For the text-containing cell, return its midpoint in (x, y) coordinate format. 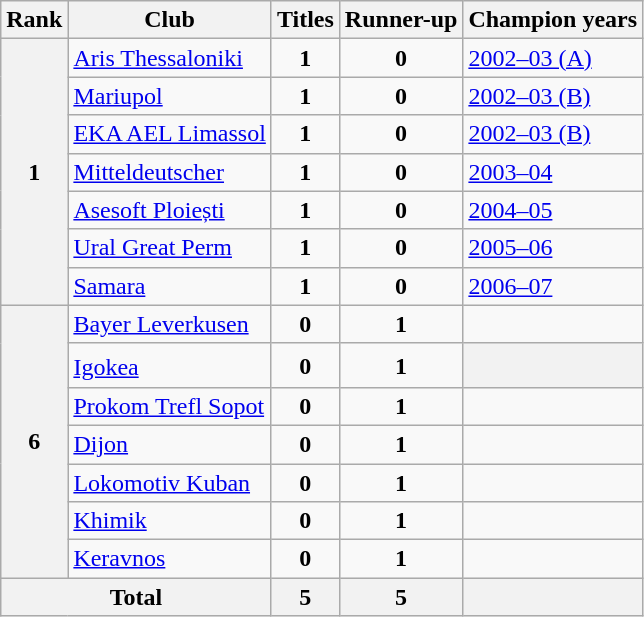
Mariupol (170, 96)
Khimik (170, 521)
Club (170, 20)
Prokom Trefl Sopot (170, 406)
2003–04 (553, 172)
Samara (170, 286)
Mitteldeutscher (170, 172)
Asesoft Ploiești (170, 210)
2002–03 (A) (553, 58)
Keravnos (170, 559)
Aris Thessaloniki (170, 58)
Bayer Leverkusen (170, 324)
Ural Great Perm (170, 248)
2006–07 (553, 286)
Igokea (170, 365)
EKA AEL Limassol (170, 134)
Dijon (170, 444)
6 (34, 441)
Total (136, 597)
Rank (34, 20)
Champion years (553, 20)
2004–05 (553, 210)
2005–06 (553, 248)
Runner-up (401, 20)
Lokomotiv Kuban (170, 483)
Titles (305, 20)
